Find where the given text appears and provide that cell's center as (X, Y) coordinate. 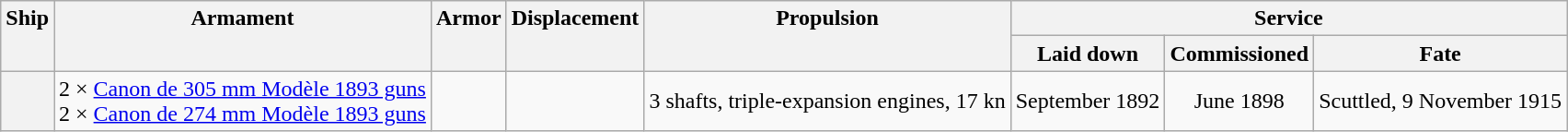
Ship (28, 36)
3 shafts, triple-expansion engines, 17 kn (827, 102)
September 1892 (1088, 102)
Armament (243, 36)
Propulsion (827, 36)
June 1898 (1239, 102)
Fate (1441, 54)
Armor (468, 36)
Displacement (575, 36)
Laid down (1088, 54)
2 × Canon de 305 mm Modèle 1893 guns2 × Canon de 274 mm Modèle 1893 guns (243, 102)
Commissioned (1239, 54)
Service (1288, 18)
Scuttled, 9 November 1915 (1441, 102)
